Return (X, Y) of the center of cell containing provided text 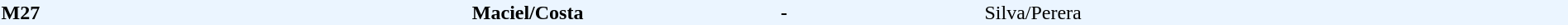
- (784, 12)
Maciel/Costa (425, 12)
M27 (132, 12)
Silva/Perera (1275, 12)
